Find where the given text appears and provide that cell's center as [x, y] coordinate. 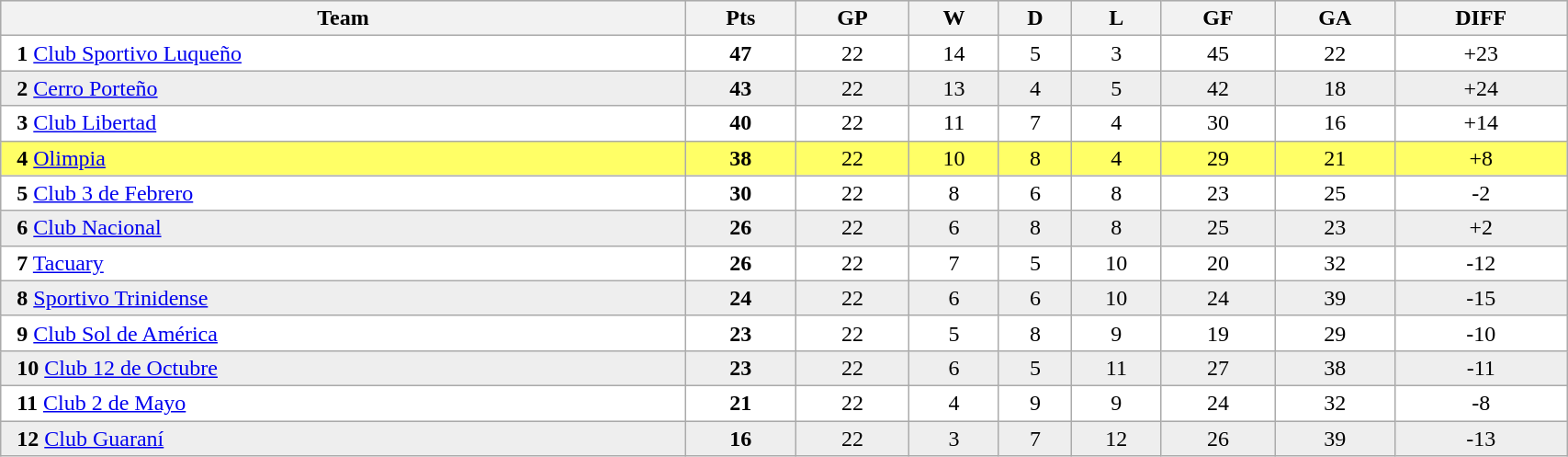
-8 [1481, 403]
11 Club 2 de Mayo [344, 403]
+2 [1481, 228]
19 [1218, 333]
+23 [1481, 53]
6 Club Nacional [344, 228]
4 Olimpia [344, 158]
-12 [1481, 263]
40 [740, 123]
8 Sportivo Trinidense [344, 298]
-11 [1481, 368]
3 Club Libertad [344, 123]
43 [740, 88]
GP [852, 18]
45 [1218, 53]
13 [954, 88]
27 [1218, 368]
L [1117, 18]
D [1034, 18]
Pts [740, 18]
10 Club 12 de Octubre [344, 368]
42 [1218, 88]
W [954, 18]
-10 [1481, 333]
GF [1218, 18]
12 Club Guaraní [344, 439]
9 Club Sol de América [344, 333]
20 [1218, 263]
18 [1336, 88]
14 [954, 53]
Team [344, 18]
47 [740, 53]
12 [1117, 439]
DIFF [1481, 18]
2 Cerro Porteño [344, 88]
+8 [1481, 158]
5 Club 3 de Febrero [344, 193]
+14 [1481, 123]
-2 [1481, 193]
-15 [1481, 298]
-13 [1481, 439]
7 Tacuary [344, 263]
+24 [1481, 88]
GA [1336, 18]
1 Club Sportivo Luqueño [344, 53]
